Provide the [X, Y] coordinate of the cell's center where the given text is located.  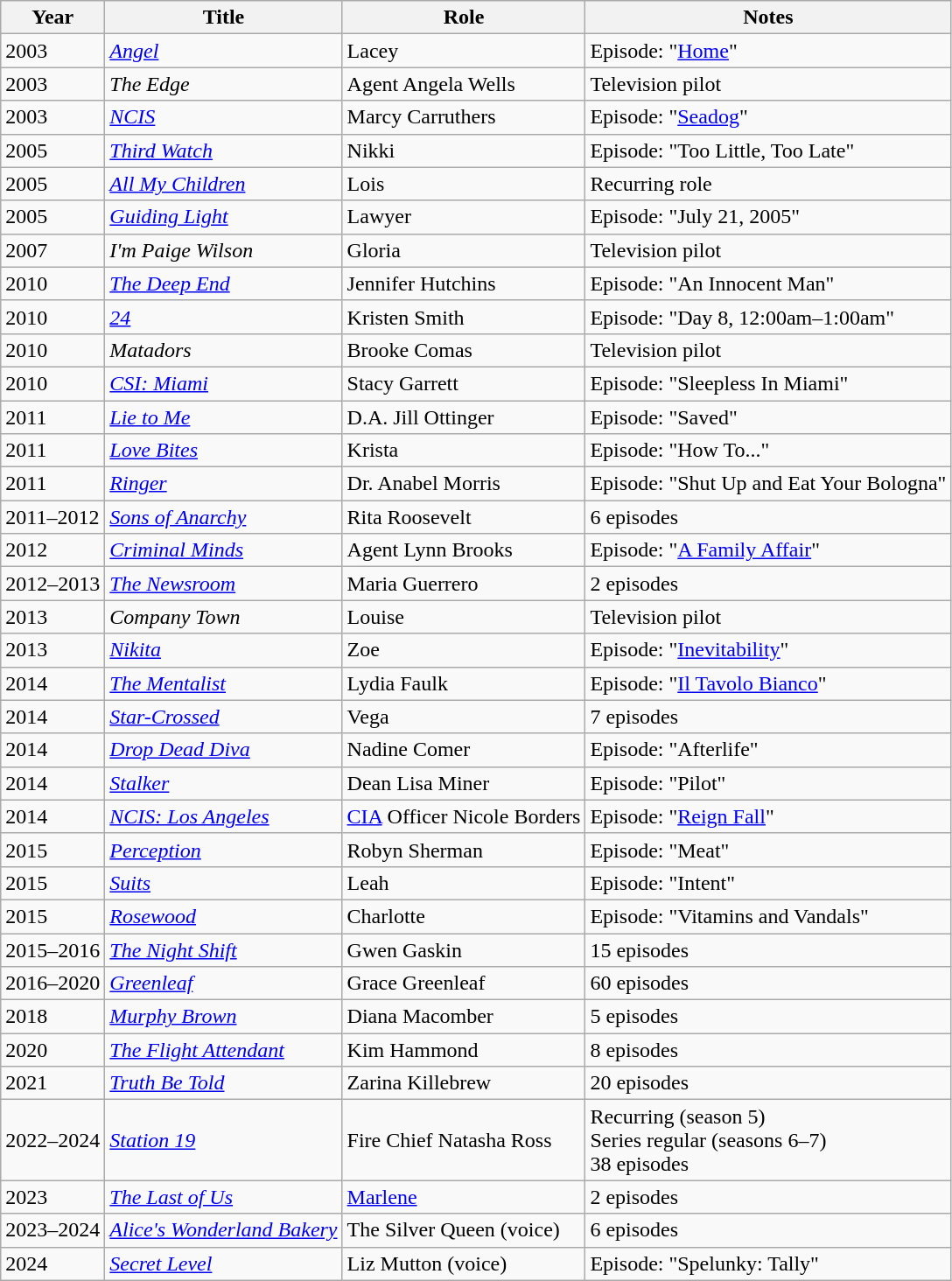
2012 [52, 550]
Nikki [464, 150]
Stalker [224, 783]
Episode: "Shut Up and Eat Your Bologna" [768, 484]
15 episodes [768, 949]
Title [224, 17]
Gwen Gaskin [464, 949]
Recurring (season 5)Series regular (seasons 6–7)38 episodes [768, 1140]
Krista [464, 451]
Episode: "Home" [768, 51]
Drop Dead Diva [224, 750]
Recurring role [768, 184]
I'm Paige Wilson [224, 250]
2022–2024 [52, 1140]
NCIS [224, 117]
Suits [224, 883]
Station 19 [224, 1140]
Greenleaf [224, 983]
Dean Lisa Miner [464, 783]
Episode: "Il Tavolo Bianco" [768, 683]
Nikita [224, 650]
Vega [464, 717]
The Mentalist [224, 683]
7 episodes [768, 717]
Kim Hammond [464, 1050]
Love Bites [224, 451]
Episode: "Vitamins and Vandals" [768, 916]
Diana Macomber [464, 1017]
Perception [224, 850]
Liz Mutton (voice) [464, 1263]
Episode: "Inevitability" [768, 650]
2015–2016 [52, 949]
Year [52, 17]
Episode: "Meat" [768, 850]
Episode: "Spelunky: Tally" [768, 1263]
Secret Level [224, 1263]
CIA Officer Nicole Borders [464, 816]
Ringer [224, 484]
Dr. Anabel Morris [464, 484]
Agent Angela Wells [464, 84]
2007 [52, 250]
Company Town [224, 617]
Robyn Sherman [464, 850]
Episode: "Pilot" [768, 783]
5 episodes [768, 1017]
Episode: "An Innocent Man" [768, 283]
2016–2020 [52, 983]
2020 [52, 1050]
Marlene [464, 1197]
Episode: "Reign Fall" [768, 816]
Lydia Faulk [464, 683]
Episode: "Saved" [768, 417]
D.A. Jill Ottinger [464, 417]
Gloria [464, 250]
Alice's Wonderland Bakery [224, 1230]
Lie to Me [224, 417]
2018 [52, 1017]
Notes [768, 17]
Role [464, 17]
Guiding Light [224, 217]
The Last of Us [224, 1197]
Rosewood [224, 916]
NCIS: Los Angeles [224, 816]
Nadine Comer [464, 750]
Episode: "July 21, 2005" [768, 217]
2023–2024 [52, 1230]
The Edge [224, 84]
Jennifer Hutchins [464, 283]
Fire Chief Natasha Ross [464, 1140]
CSI: Miami [224, 383]
Murphy Brown [224, 1017]
All My Children [224, 184]
60 episodes [768, 983]
Episode: "Sleepless In Miami" [768, 383]
Stacy Garrett [464, 383]
Episode: "A Family Affair" [768, 550]
8 episodes [768, 1050]
Lacey [464, 51]
Brooke Comas [464, 350]
Lois [464, 184]
Episode: "Day 8, 12:00am–1:00am" [768, 317]
Grace Greenleaf [464, 983]
Agent Lynn Brooks [464, 550]
2024 [52, 1263]
Marcy Carruthers [464, 117]
Episode: "How To..." [768, 451]
Episode: "Seadog" [768, 117]
Zarina Killebrew [464, 1083]
Kristen Smith [464, 317]
Sons of Anarchy [224, 517]
Lawyer [464, 217]
20 episodes [768, 1083]
2021 [52, 1083]
The Deep End [224, 283]
Episode: "Intent" [768, 883]
The Newsroom [224, 584]
The Flight Attendant [224, 1050]
Criminal Minds [224, 550]
Matadors [224, 350]
The Night Shift [224, 949]
Truth Be Told [224, 1083]
Rita Roosevelt [464, 517]
Star-Crossed [224, 717]
Charlotte [464, 916]
Episode: "Afterlife" [768, 750]
Third Watch [224, 150]
Maria Guerrero [464, 584]
Angel [224, 51]
2012–2013 [52, 584]
The Silver Queen (voice) [464, 1230]
Episode: "Too Little, Too Late" [768, 150]
Louise [464, 617]
Leah [464, 883]
2023 [52, 1197]
2011–2012 [52, 517]
24 [224, 317]
Zoe [464, 650]
